Locate the cell with the specified text and output its (x, y) center coordinate. 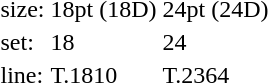
18 (104, 42)
